For the text-containing cell, return its midpoint in (X, Y) coordinate format. 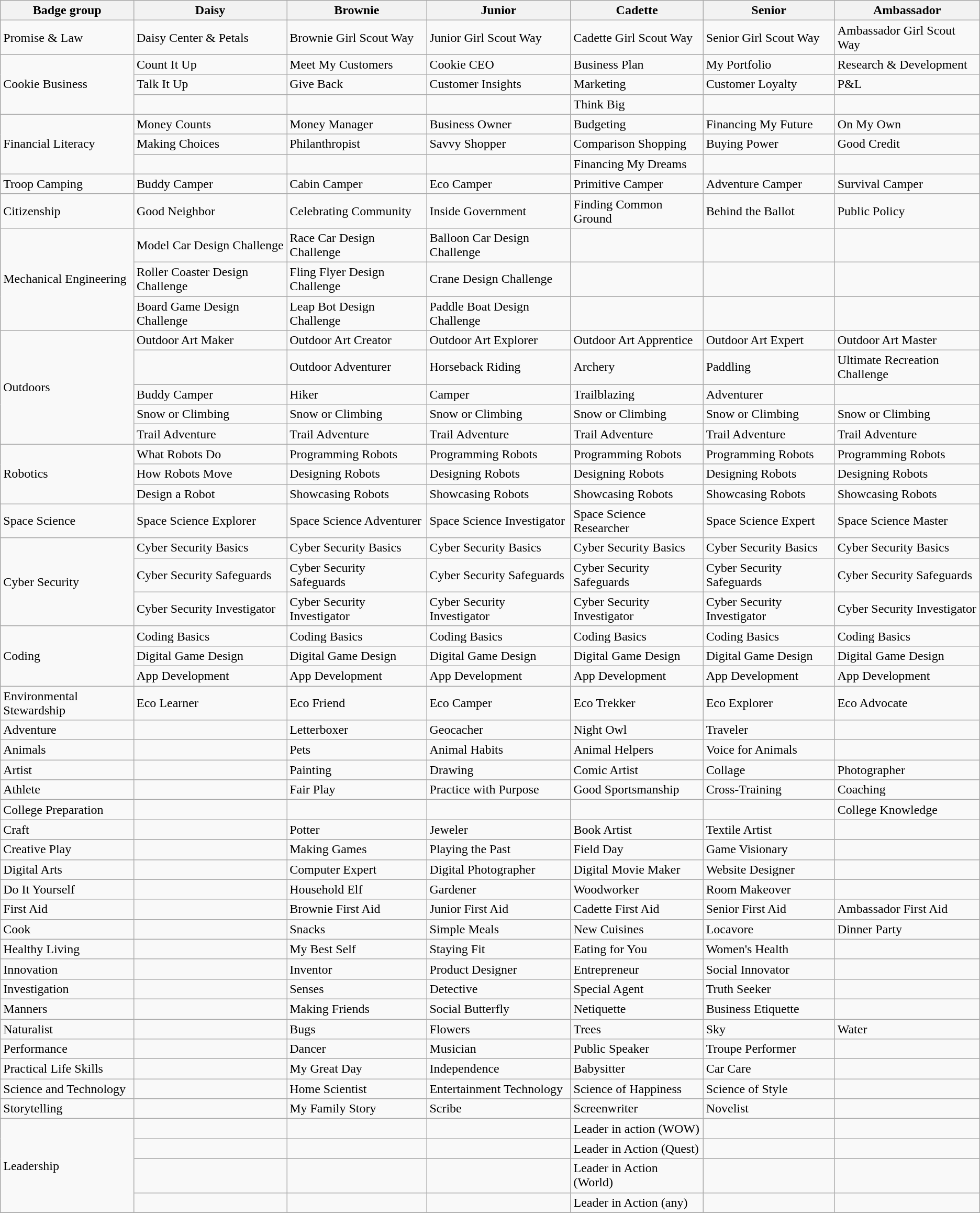
Leader in Action (Quest) (637, 1149)
Babysitter (637, 1069)
Science of Happiness (637, 1089)
Space Science Investigator (498, 521)
Athlete (67, 790)
Inside Government (498, 211)
Snacks (357, 929)
Brownie First Aid (357, 909)
College Knowledge (907, 810)
Eco Explorer (769, 703)
Practical Life Skills (67, 1069)
Voice for Animals (769, 750)
Adventurer (769, 394)
Ambassador (907, 10)
Business Plan (637, 64)
Roller Coaster Design Challenge (210, 279)
Fair Play (357, 790)
Money Manager (357, 124)
Marketing (637, 84)
Brownie (357, 10)
Robotics (67, 474)
Space Science (67, 521)
My Best Self (357, 949)
Locavore (769, 929)
Philanthropist (357, 144)
Senior (769, 10)
Design a Robot (210, 494)
Celebrating Community (357, 211)
Field Day (637, 850)
Entertainment Technology (498, 1089)
Senior Girl Scout Way (769, 38)
Digital Arts (67, 869)
Scribe (498, 1109)
Race Car Design Challenge (357, 245)
Dinner Party (907, 929)
Performance (67, 1049)
Truth Seeker (769, 989)
Finding Common Ground (637, 211)
Ambassador Girl Scout Way (907, 38)
Car Care (769, 1069)
Woodworker (637, 889)
Money Counts (210, 124)
Innovation (67, 969)
Senses (357, 989)
Room Makeover (769, 889)
Do It Yourself (67, 889)
Space Science Expert (769, 521)
Outdoor Art Expert (769, 340)
Business Owner (498, 124)
Science and Technology (67, 1089)
Independence (498, 1069)
Social Butterfly (498, 1009)
Model Car Design Challenge (210, 245)
Collage (769, 770)
Social Innovator (769, 969)
Digital Movie Maker (637, 869)
Eco Advocate (907, 703)
Home Scientist (357, 1089)
Digital Photographer (498, 869)
Artist (67, 770)
Craft (67, 830)
Novelist (769, 1109)
Junior Girl Scout Way (498, 38)
Storytelling (67, 1109)
Letterboxer (357, 730)
Badge group (67, 10)
Screenwriter (637, 1109)
Good Sportsmanship (637, 790)
Outdoor Art Creator (357, 340)
Talk It Up (210, 84)
Survival Camper (907, 184)
Hiker (357, 394)
Adventure (67, 730)
Financing My Future (769, 124)
Cadette First Aid (637, 909)
P&L (907, 84)
Drawing (498, 770)
Cookie Business (67, 84)
Ultimate Recreation Challenge (907, 368)
Business Etiquette (769, 1009)
Leap Bot Design Challenge (357, 313)
Cross-Training (769, 790)
Cabin Camper (357, 184)
Camper (498, 394)
Outdoor Art Master (907, 340)
Game Visionary (769, 850)
Outdoor Art Maker (210, 340)
Book Artist (637, 830)
Manners (67, 1009)
Savvy Shopper (498, 144)
Archery (637, 368)
Comparison Shopping (637, 144)
Customer Insights (498, 84)
Daisy (210, 10)
Citizenship (67, 211)
Animal Habits (498, 750)
Cook (67, 929)
Netiquette (637, 1009)
Staying Fit (498, 949)
Creative Play (67, 850)
Special Agent (637, 989)
Making Games (357, 850)
Cookie CEO (498, 64)
Bugs (357, 1029)
Space Science Explorer (210, 521)
Environmental Stewardship (67, 703)
Coding (67, 656)
Investigation (67, 989)
Flowers (498, 1029)
Sky (769, 1029)
Good Credit (907, 144)
Troupe Performer (769, 1049)
Cadette (637, 10)
Give Back (357, 84)
Senior First Aid (769, 909)
Geocacher (498, 730)
Promise & Law (67, 38)
Crane Design Challenge (498, 279)
Balloon Car Design Challenge (498, 245)
Board Game Design Challenge (210, 313)
Animal Helpers (637, 750)
Night Owl (637, 730)
First Aid (67, 909)
Animals (67, 750)
Gardener (498, 889)
Eco Trekker (637, 703)
My Great Day (357, 1069)
Paddling (769, 368)
Public Speaker (637, 1049)
Space Science Researcher (637, 521)
Research & Development (907, 64)
Comic Artist (637, 770)
Making Choices (210, 144)
Simple Meals (498, 929)
Cadette Girl Scout Way (637, 38)
Dancer (357, 1049)
Junior (498, 10)
On My Own (907, 124)
Making Friends (357, 1009)
Outdoor Art Explorer (498, 340)
Outdoors (67, 388)
Outdoor Art Apprentice (637, 340)
Textile Artist (769, 830)
Musician (498, 1049)
Women's Health (769, 949)
Good Neighbor (210, 211)
Computer Expert (357, 869)
Fling Flyer Design Challenge (357, 279)
Household Elf (357, 889)
Leader in Action (World) (637, 1175)
Meet My Customers (357, 64)
Potter (357, 830)
Paddle Boat Design Challenge (498, 313)
College Preparation (67, 810)
Leader in Action (any) (637, 1203)
Eco Learner (210, 703)
Mechanical Engineering (67, 279)
Public Policy (907, 211)
Trees (637, 1029)
Buying Power (769, 144)
Jeweler (498, 830)
Financing My Dreams (637, 164)
Painting (357, 770)
Cyber Security (67, 582)
What Robots Do (210, 454)
Science of Style (769, 1089)
Primitive Camper (637, 184)
Eco Friend (357, 703)
Website Designer (769, 869)
Coaching (907, 790)
Budgeting (637, 124)
Adventure Camper (769, 184)
Horseback Riding (498, 368)
Entrepreneur (637, 969)
Financial Literacy (67, 144)
Product Designer (498, 969)
Brownie Girl Scout Way (357, 38)
Leader in action (WOW) (637, 1129)
New Cuisines (637, 929)
Space Science Master (907, 521)
Water (907, 1029)
Outdoor Adventurer (357, 368)
Daisy Center & Petals (210, 38)
Trailblazing (637, 394)
Pets (357, 750)
Traveler (769, 730)
My Family Story (357, 1109)
Ambassador First Aid (907, 909)
Space Science Adventurer (357, 521)
Playing the Past (498, 850)
Detective (498, 989)
Practice with Purpose (498, 790)
Behind the Ballot (769, 211)
Photographer (907, 770)
How Robots Move (210, 474)
Naturalist (67, 1029)
Think Big (637, 104)
Inventor (357, 969)
Customer Loyalty (769, 84)
Leadership (67, 1166)
Troop Camping (67, 184)
Healthy Living (67, 949)
My Portfolio (769, 64)
Junior First Aid (498, 909)
Eating for You (637, 949)
Count It Up (210, 64)
